Scan for the cell matching the given text and deliver its [x, y] coordinate at center. 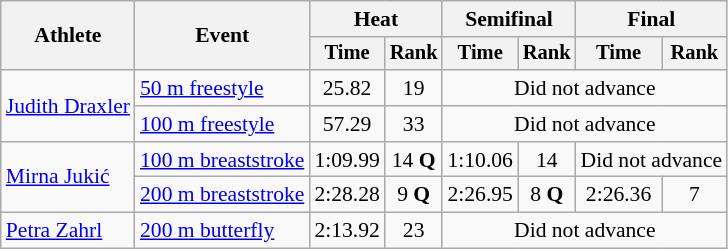
Petra Zahrl [68, 231]
2:26.36 [619, 195]
100 m breaststroke [222, 160]
2:28.28 [346, 195]
9 Q [414, 195]
19 [414, 88]
33 [414, 124]
200 m breaststroke [222, 195]
Event [222, 36]
Mirna Jukić [68, 178]
14 Q [414, 160]
Heat [376, 19]
Semifinal [508, 19]
Final [652, 19]
2:13.92 [346, 231]
1:09.99 [346, 160]
Athlete [68, 36]
Judith Draxler [68, 106]
2:26.95 [480, 195]
23 [414, 231]
57.29 [346, 124]
100 m freestyle [222, 124]
14 [547, 160]
7 [695, 195]
8 Q [547, 195]
50 m freestyle [222, 88]
200 m butterfly [222, 231]
25.82 [346, 88]
1:10.06 [480, 160]
